Return [x, y] of the center of cell containing provided text 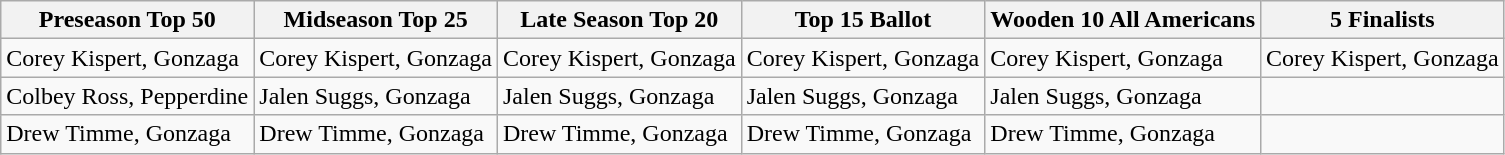
Wooden 10 All Americans [1123, 20]
5 Finalists [1383, 20]
Midseason Top 25 [376, 20]
Late Season Top 20 [619, 20]
Top 15 Ballot [863, 20]
Colbey Ross, Pepperdine [128, 96]
Preseason Top 50 [128, 20]
